From the cell containing the given text, extract its center point as (x, y) coordinate. 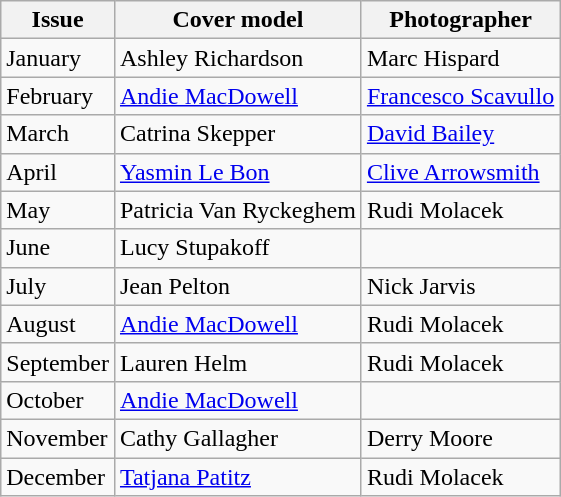
Photographer (460, 20)
Derry Moore (460, 438)
Cathy Gallagher (238, 438)
Marc Hispard (460, 58)
December (58, 477)
Nick Jarvis (460, 286)
April (58, 172)
Ashley Richardson (238, 58)
September (58, 362)
David Bailey (460, 134)
Lucy Stupakoff (238, 248)
October (58, 400)
Patricia Van Ryckeghem (238, 210)
July (58, 286)
November (58, 438)
Clive Arrowsmith (460, 172)
Issue (58, 20)
Cover model (238, 20)
Lauren Helm (238, 362)
March (58, 134)
May (58, 210)
February (58, 96)
January (58, 58)
Tatjana Patitz (238, 477)
Jean Pelton (238, 286)
Francesco Scavullo (460, 96)
Catrina Skepper (238, 134)
August (58, 324)
Yasmin Le Bon (238, 172)
June (58, 248)
